Scan for the cell matching the given text and deliver its [X, Y] coordinate at center. 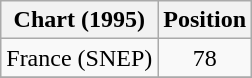
Position [205, 20]
78 [205, 58]
France (SNEP) [80, 58]
Chart (1995) [80, 20]
